Find where the given text appears and provide that cell's center as [X, Y] coordinate. 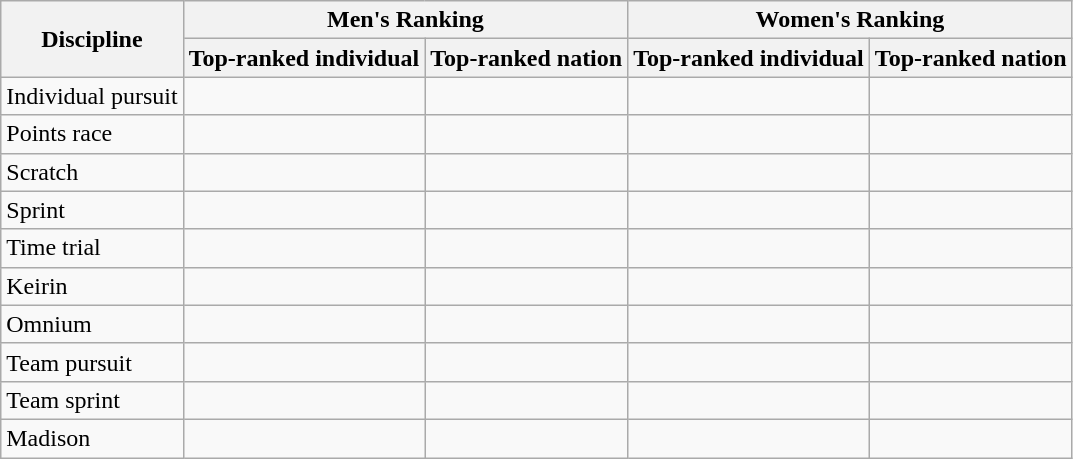
Team sprint [92, 400]
Individual pursuit [92, 96]
Discipline [92, 39]
Omnium [92, 324]
Men's Ranking [406, 20]
Time trial [92, 248]
Team pursuit [92, 362]
Points race [92, 134]
Madison [92, 438]
Keirin [92, 286]
Women's Ranking [850, 20]
Sprint [92, 210]
Scratch [92, 172]
